Return (x, y) of the center of cell containing provided text 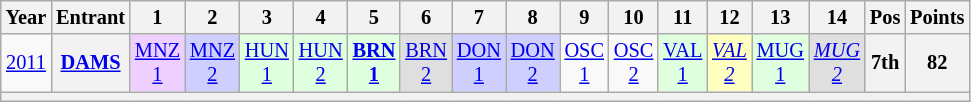
1 (158, 17)
Year (26, 17)
MNZ1 (158, 63)
DAMS (90, 63)
DON2 (533, 63)
7th (885, 63)
HUN2 (321, 63)
2 (212, 17)
82 (937, 63)
HUN1 (267, 63)
BRN1 (374, 63)
VAL1 (682, 63)
OSC2 (634, 63)
Points (937, 17)
6 (426, 17)
DON1 (479, 63)
12 (729, 17)
14 (837, 17)
4 (321, 17)
13 (780, 17)
VAL2 (729, 63)
Entrant (90, 17)
10 (634, 17)
7 (479, 17)
3 (267, 17)
11 (682, 17)
2011 (26, 63)
5 (374, 17)
MUG2 (837, 63)
OSC1 (584, 63)
9 (584, 17)
8 (533, 17)
MNZ2 (212, 63)
MUG1 (780, 63)
Pos (885, 17)
BRN2 (426, 63)
